Locate the cell with the specified text and output its [X, Y] center coordinate. 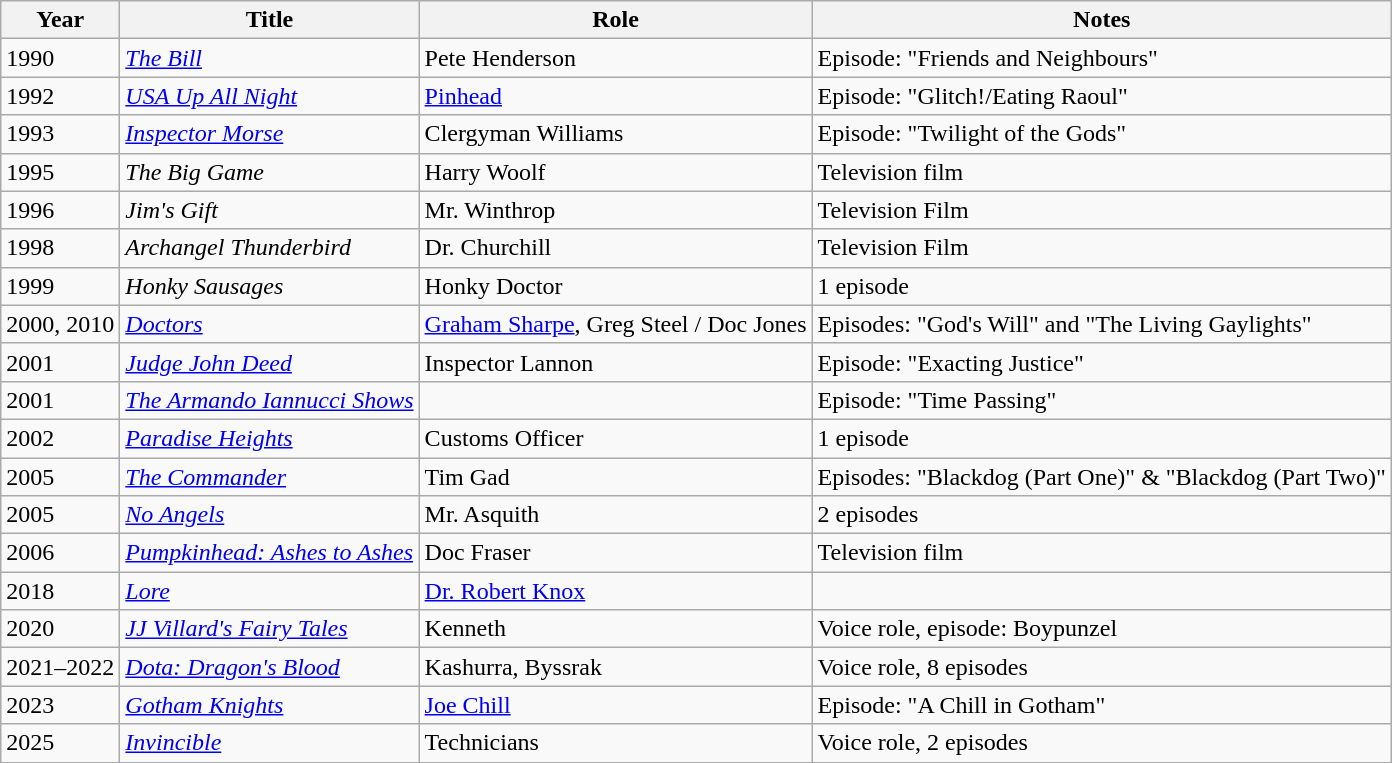
Episodes: "Blackdog (Part One)" & "Blackdog (Part Two)" [1102, 477]
2006 [60, 553]
Lore [270, 591]
Dr. Robert Knox [616, 591]
2020 [60, 629]
Episode: "Friends and Neighbours" [1102, 58]
Jim's Gift [270, 210]
No Angels [270, 515]
2018 [60, 591]
2 episodes [1102, 515]
Mr. Asquith [616, 515]
Voice role, 2 episodes [1102, 743]
Doctors [270, 324]
Dota: Dragon's Blood [270, 667]
Honky Doctor [616, 286]
1999 [60, 286]
Inspector Lannon [616, 362]
1996 [60, 210]
2025 [60, 743]
Clergyman Williams [616, 134]
Graham Sharpe, Greg Steel / Doc Jones [616, 324]
Joe Chill [616, 705]
Episode: "Twilight of the Gods" [1102, 134]
Episode: "Time Passing" [1102, 400]
Role [616, 20]
Pumpkinhead: Ashes to Ashes [270, 553]
JJ Villard's Fairy Tales [270, 629]
Customs Officer [616, 438]
Inspector Morse [270, 134]
1993 [60, 134]
Honky Sausages [270, 286]
2023 [60, 705]
Kenneth [616, 629]
Technicians [616, 743]
1998 [60, 248]
1995 [60, 172]
2000, 2010 [60, 324]
Title [270, 20]
Tim Gad [616, 477]
Voice role, episode: Boypunzel [1102, 629]
Dr. Churchill [616, 248]
2021–2022 [60, 667]
The Bill [270, 58]
USA Up All Night [270, 96]
Judge John Deed [270, 362]
Kashurra, Byssrak [616, 667]
Episode: "Glitch!/Eating Raoul" [1102, 96]
Pinhead [616, 96]
Harry Woolf [616, 172]
Pete Henderson [616, 58]
The Big Game [270, 172]
1992 [60, 96]
The Commander [270, 477]
Invincible [270, 743]
Voice role, 8 episodes [1102, 667]
1990 [60, 58]
Gotham Knights [270, 705]
Archangel Thunderbird [270, 248]
Notes [1102, 20]
Year [60, 20]
Episodes: "God's Will" and "The Living Gaylights" [1102, 324]
Doc Fraser [616, 553]
Mr. Winthrop [616, 210]
The Armando Iannucci Shows [270, 400]
Paradise Heights [270, 438]
2002 [60, 438]
Episode: "Exacting Justice" [1102, 362]
Episode: "A Chill in Gotham" [1102, 705]
